Provide the [X, Y] coordinate of the cell's center where the given text is located.  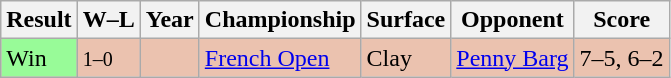
Opponent [512, 20]
Surface [406, 20]
7–5, 6–2 [622, 58]
Result [39, 20]
Clay [406, 58]
1–0 [108, 58]
French Open [280, 58]
Score [622, 20]
Win [39, 58]
Championship [280, 20]
Year [170, 20]
W–L [108, 20]
Penny Barg [512, 58]
